Output the [x, y] coordinate of the center of the cell containing the given text.  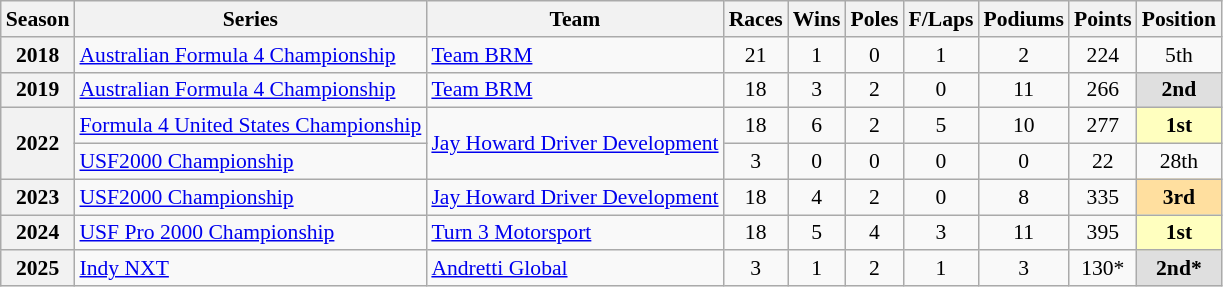
2018 [38, 55]
2022 [38, 144]
Andretti Global [574, 269]
2024 [38, 233]
5th [1179, 55]
Formula 4 United States Championship [250, 126]
2nd* [1179, 269]
21 [756, 55]
2nd [1179, 90]
10 [1024, 126]
USF Pro 2000 Championship [250, 233]
F/Laps [942, 19]
8 [1024, 197]
130* [1103, 269]
Races [756, 19]
Position [1179, 19]
Poles [874, 19]
3rd [1179, 197]
Indy NXT [250, 269]
335 [1103, 197]
6 [817, 126]
Points [1103, 19]
395 [1103, 233]
Podiums [1024, 19]
266 [1103, 90]
22 [1103, 162]
Wins [817, 19]
Series [250, 19]
224 [1103, 55]
Team [574, 19]
Season [38, 19]
Turn 3 Motorsport [574, 233]
28th [1179, 162]
277 [1103, 126]
2023 [38, 197]
2025 [38, 269]
2019 [38, 90]
